Provide the (X, Y) coordinate of the cell's center where the given text is located.  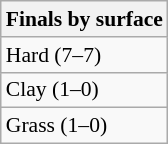
Hard (7–7) (84, 55)
Finals by surface (84, 19)
Grass (1–0) (84, 126)
Clay (1–0) (84, 90)
